Find where the given text appears and provide that cell's center as (x, y) coordinate. 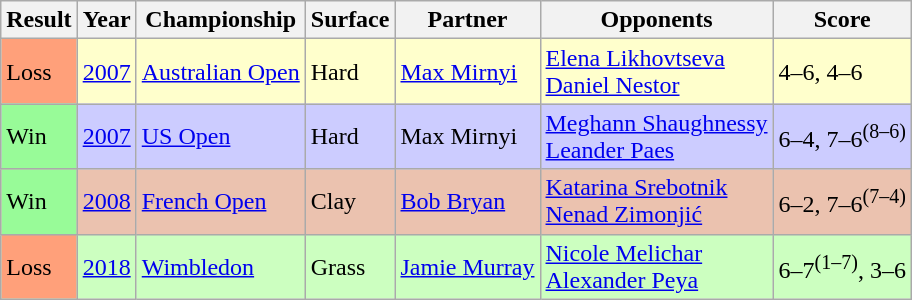
Katarina Srebotnik Nenad Zimonjić (656, 202)
Nicole Melichar Alexander Peya (656, 266)
Jamie Murray (468, 266)
Wimbledon (220, 266)
French Open (220, 202)
6–4, 7–6(8–6) (842, 136)
Bob Bryan (468, 202)
Meghann Shaughnessy Leander Paes (656, 136)
6–7(1–7), 3–6 (842, 266)
Surface (350, 20)
2018 (106, 266)
Clay (350, 202)
Result (39, 20)
US Open (220, 136)
Grass (350, 266)
Year (106, 20)
2008 (106, 202)
6–2, 7–6(7–4) (842, 202)
Opponents (656, 20)
Score (842, 20)
Australian Open (220, 72)
Partner (468, 20)
Championship (220, 20)
4–6, 4–6 (842, 72)
Elena Likhovtseva Daniel Nestor (656, 72)
